Output the [x, y] coordinate of the center of the cell containing the given text.  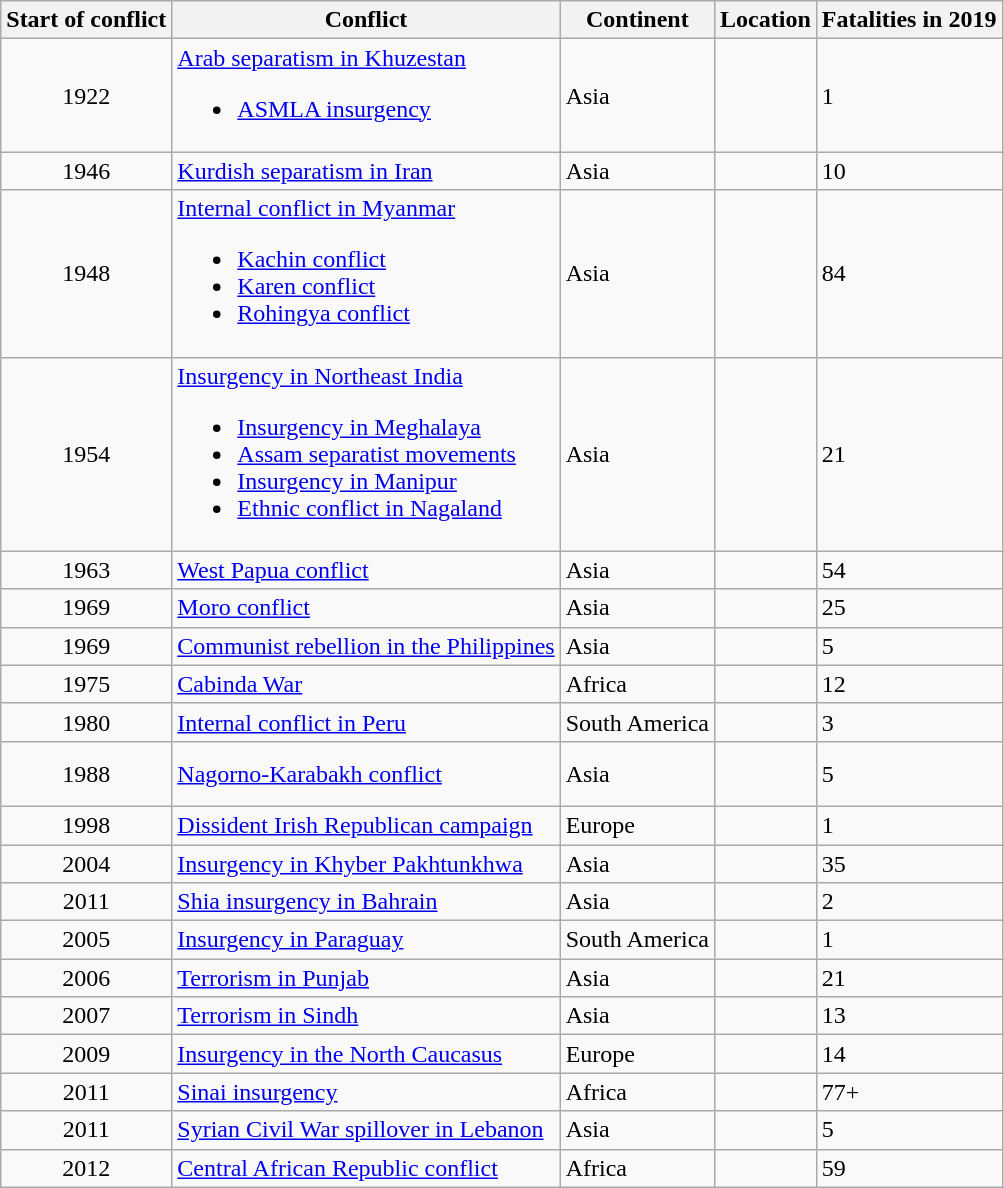
Communist rebellion in the Philippines [366, 646]
Cabinda War [366, 684]
2012 [86, 1168]
Location [766, 20]
2006 [86, 978]
77+ [909, 1092]
Kurdish separatism in Iran [366, 171]
Terrorism in Sindh [366, 1016]
Insurgency in Northeast IndiaInsurgency in MeghalayaAssam separatist movementsInsurgency in ManipurEthnic conflict in Nagaland [366, 454]
1975 [86, 684]
Dissident Irish Republican campaign [366, 825]
Internal conflict in Peru [366, 722]
54 [909, 570]
25 [909, 608]
Start of conflict [86, 20]
Syrian Civil War spillover in Lebanon [366, 1130]
Shia insurgency in Bahrain [366, 902]
13 [909, 1016]
35 [909, 863]
Insurgency in Khyber Pakhtunkhwa [366, 863]
2005 [86, 940]
Conflict [366, 20]
1988 [86, 774]
84 [909, 274]
1948 [86, 274]
1980 [86, 722]
3 [909, 722]
2009 [86, 1054]
14 [909, 1054]
Continent [637, 20]
10 [909, 171]
West Papua conflict [366, 570]
Terrorism in Punjab [366, 978]
1922 [86, 96]
Insurgency in the North Caucasus [366, 1054]
1998 [86, 825]
59 [909, 1168]
Internal conflict in MyanmarKachin conflictKaren conflictRohingya conflict [366, 274]
2 [909, 902]
12 [909, 684]
Insurgency in Paraguay [366, 940]
Central African Republic conflict [366, 1168]
Fatalities in 2019 [909, 20]
1954 [86, 454]
2004 [86, 863]
1963 [86, 570]
Nagorno-Karabakh conflict [366, 774]
2007 [86, 1016]
Sinai insurgency [366, 1092]
Arab separatism in KhuzestanASMLA insurgency [366, 96]
1946 [86, 171]
Moro conflict [366, 608]
